Detect which cell encompasses the target text, then output its (X, Y) center coordinate. 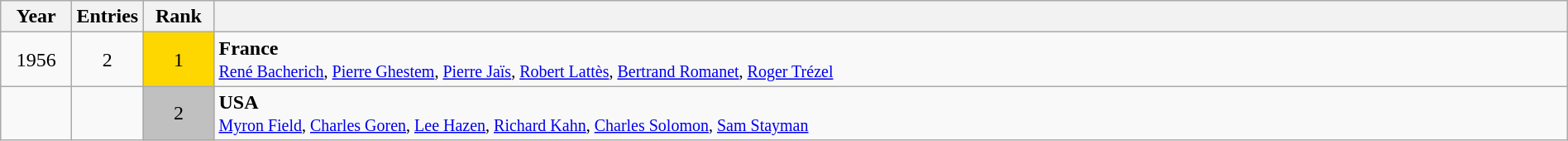
Rank (179, 17)
FranceRené Bacherich, Pierre Ghestem, Pierre Jaïs, Robert Lattès, Bertrand Romanet, Roger Trézel (891, 60)
1956 (36, 60)
USAMyron Field, Charles Goren, Lee Hazen, Richard Kahn, Charles Solomon, Sam Stayman (891, 113)
1 (179, 60)
Year (36, 17)
Entries (108, 17)
